Provide the (x, y) coordinate of the cell's center where the given text is located.  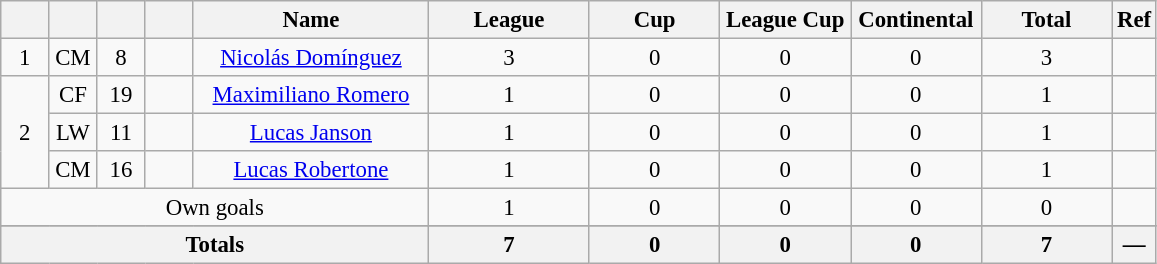
League (510, 20)
CF (73, 95)
— (1134, 245)
Own goals (215, 208)
Lucas Janson (311, 133)
Name (311, 20)
2 (25, 132)
Total (1046, 20)
Ref (1134, 20)
Maximiliano Romero (311, 95)
8 (121, 58)
11 (121, 133)
19 (121, 95)
Cup (654, 20)
Lucas Robertone (311, 170)
LW (73, 133)
16 (121, 170)
Nicolás Domínguez (311, 58)
Continental (916, 20)
League Cup (786, 20)
Totals (215, 245)
